Provide the [x, y] coordinate of the cell's center where the given text is located.  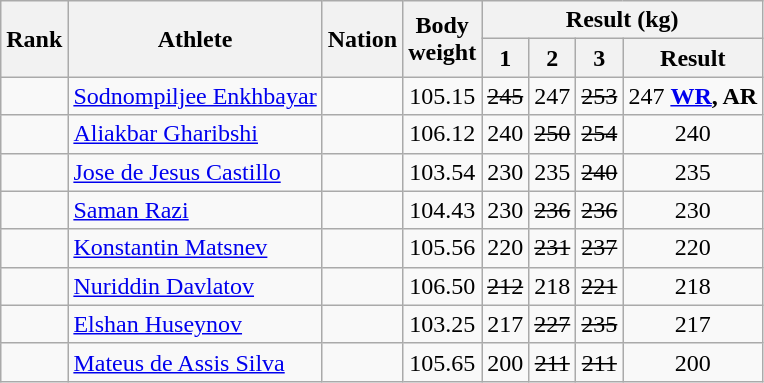
1 [506, 58]
Konstantin Matsnev [195, 248]
245 [506, 96]
Mateus de Assis Silva [195, 362]
Elshan Huseynov [195, 324]
250 [552, 134]
Rank [34, 39]
Saman Razi [195, 210]
Result [693, 58]
227 [552, 324]
Jose de Jesus Castillo [195, 172]
103.54 [442, 172]
106.50 [442, 286]
103.25 [442, 324]
247 [552, 96]
105.15 [442, 96]
Aliakbar Gharibshi [195, 134]
221 [600, 286]
3 [600, 58]
Nuriddin Davlatov [195, 286]
Nation [362, 39]
2 [552, 58]
254 [600, 134]
Result (kg) [622, 20]
105.56 [442, 248]
106.12 [442, 134]
237 [600, 248]
Athlete [195, 39]
104.43 [442, 210]
Sodnompiljee Enkhbayar [195, 96]
253 [600, 96]
105.65 [442, 362]
231 [552, 248]
212 [506, 286]
247 WR, AR [693, 96]
Bodyweight [442, 39]
